For the text-containing cell, return its midpoint in (x, y) coordinate format. 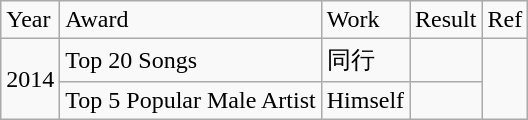
Himself (365, 100)
Top 20 Songs (190, 60)
Award (190, 20)
Work (365, 20)
Top 5 Popular Male Artist (190, 100)
同行 (365, 60)
Year (30, 20)
Result (446, 20)
Ref (505, 20)
2014 (30, 80)
